Locate the cell with the specified text and output its (x, y) center coordinate. 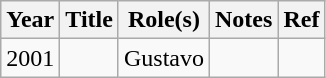
2001 (30, 58)
Ref (302, 20)
Year (30, 20)
Notes (243, 20)
Gustavo (164, 58)
Role(s) (164, 20)
Title (90, 20)
